For the text-containing cell, return its midpoint in (X, Y) coordinate format. 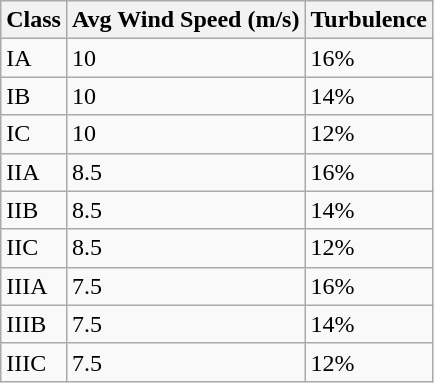
IIIB (34, 324)
IC (34, 134)
IIIA (34, 286)
IIIC (34, 362)
Avg Wind Speed (m/s) (185, 20)
Class (34, 20)
IB (34, 96)
Turbulence (369, 20)
IIC (34, 248)
IIA (34, 172)
IA (34, 58)
IIB (34, 210)
